Capture the cell that displays the provided text and extract its [X, Y] central coordinate. 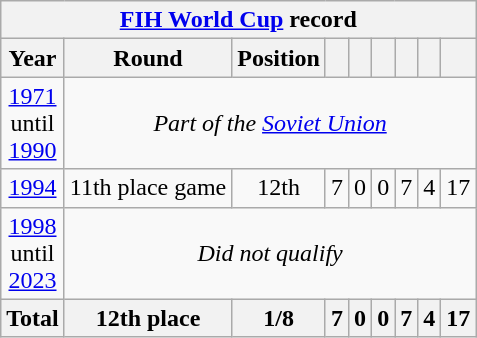
1994 [33, 188]
FIH World Cup record [238, 20]
11th place game [148, 188]
Round [148, 58]
Position [279, 58]
Part of the Soviet Union [270, 123]
1998until 2023 [33, 253]
Total [33, 318]
12th place [148, 318]
12th [279, 188]
1971until 1990 [33, 123]
Did not qualify [270, 253]
Year [33, 58]
1/8 [279, 318]
